Extract the (X, Y) coordinate from the center of the cell holding the provided text.  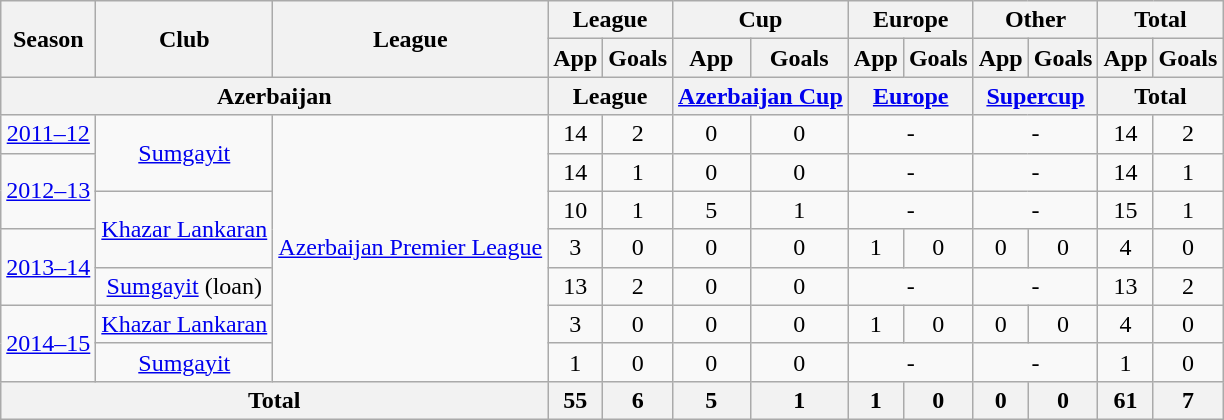
Supercup (1036, 96)
6 (638, 400)
2014–15 (48, 343)
Season (48, 39)
2012–13 (48, 191)
Other (1036, 20)
Sumgayit (loan) (184, 286)
2013–14 (48, 267)
7 (1188, 400)
2011–12 (48, 134)
61 (1126, 400)
Cup (761, 20)
15 (1126, 210)
10 (576, 210)
Azerbaijan Cup (761, 96)
Azerbaijan Premier League (410, 248)
Club (184, 39)
Azerbaijan (274, 96)
55 (576, 400)
